Search for the cell housing the specified text and yield its (X, Y) center coordinate. 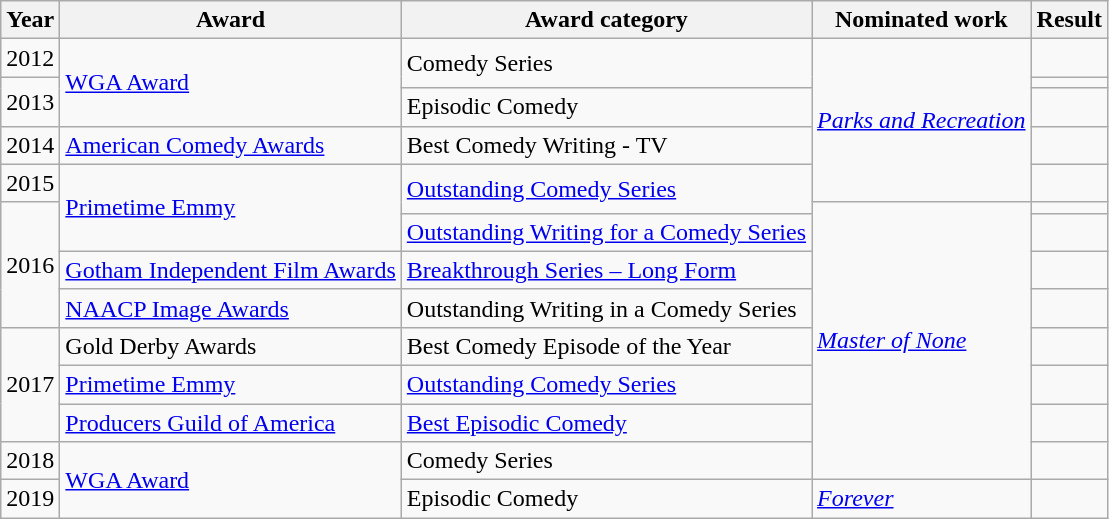
Gotham Independent Film Awards (230, 270)
American Comedy Awards (230, 145)
Award category (606, 20)
Master of None (922, 341)
Outstanding Writing in a Comedy Series (606, 308)
Gold Derby Awards (230, 346)
Nominated work (922, 20)
Year (30, 20)
2016 (30, 264)
Best Comedy Episode of the Year (606, 346)
2015 (30, 183)
2019 (30, 499)
Best Episodic Comedy (606, 423)
Result (1069, 20)
2014 (30, 145)
2017 (30, 384)
Producers Guild of America (230, 423)
2018 (30, 461)
Forever (922, 499)
Best Comedy Writing - TV (606, 145)
Outstanding Writing for a Comedy Series (606, 232)
2013 (30, 102)
Award (230, 20)
2012 (30, 58)
Parks and Recreation (922, 120)
Breakthrough Series – Long Form (606, 270)
NAACP Image Awards (230, 308)
